Return [x, y] of the center of cell containing provided text 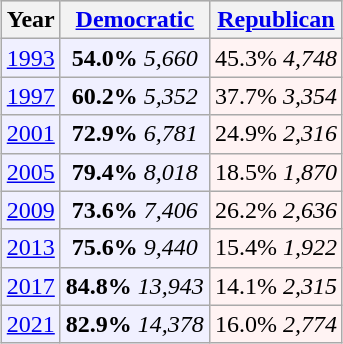
18.5% 1,870 [276, 172]
14.1% 2,315 [276, 286]
37.7% 3,354 [276, 96]
60.2% 5,352 [134, 96]
2013 [30, 248]
26.2% 2,636 [276, 210]
54.0% 5,660 [134, 58]
84.8% 13,943 [134, 286]
2017 [30, 286]
Year [30, 20]
75.6% 9,440 [134, 248]
73.6% 7,406 [134, 210]
2005 [30, 172]
79.4% 8,018 [134, 172]
1997 [30, 96]
2021 [30, 324]
1993 [30, 58]
24.9% 2,316 [276, 134]
72.9% 6,781 [134, 134]
15.4% 1,922 [276, 248]
45.3% 4,748 [276, 58]
Democratic [134, 20]
16.0% 2,774 [276, 324]
2001 [30, 134]
Republican [276, 20]
2009 [30, 210]
82.9% 14,378 [134, 324]
